Output the [x, y] coordinate of the center of the cell containing the given text.  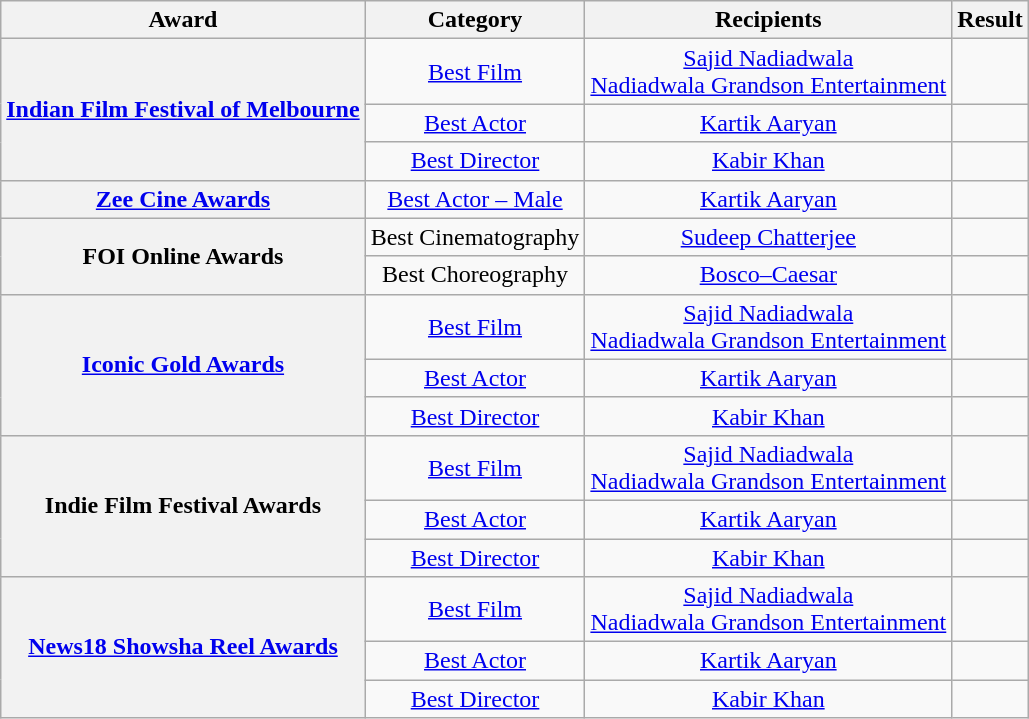
Best Actor – Male [475, 199]
Indie Film Festival Awards [183, 506]
FOI Online Awards [183, 256]
Sudeep Chatterjee [768, 237]
News18 Showsha Reel Awards [183, 648]
Best Choreography [475, 275]
Indian Film Festival of Melbourne [183, 110]
Zee Cine Awards [183, 199]
Result [990, 20]
Best Cinematography [475, 237]
Award [183, 20]
Recipients [768, 20]
Category [475, 20]
Bosco–Caesar [768, 275]
Iconic Gold Awards [183, 364]
